Provide the (X, Y) coordinate of the cell's center where the given text is located.  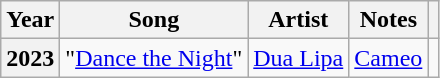
Dua Lipa (298, 58)
2023 (30, 58)
"Dance the Night" (154, 58)
Song (154, 20)
Artist (298, 20)
Notes (388, 20)
Year (30, 20)
Cameo (388, 58)
